Provide the (X, Y) coordinate of the cell's center where the given text is located.  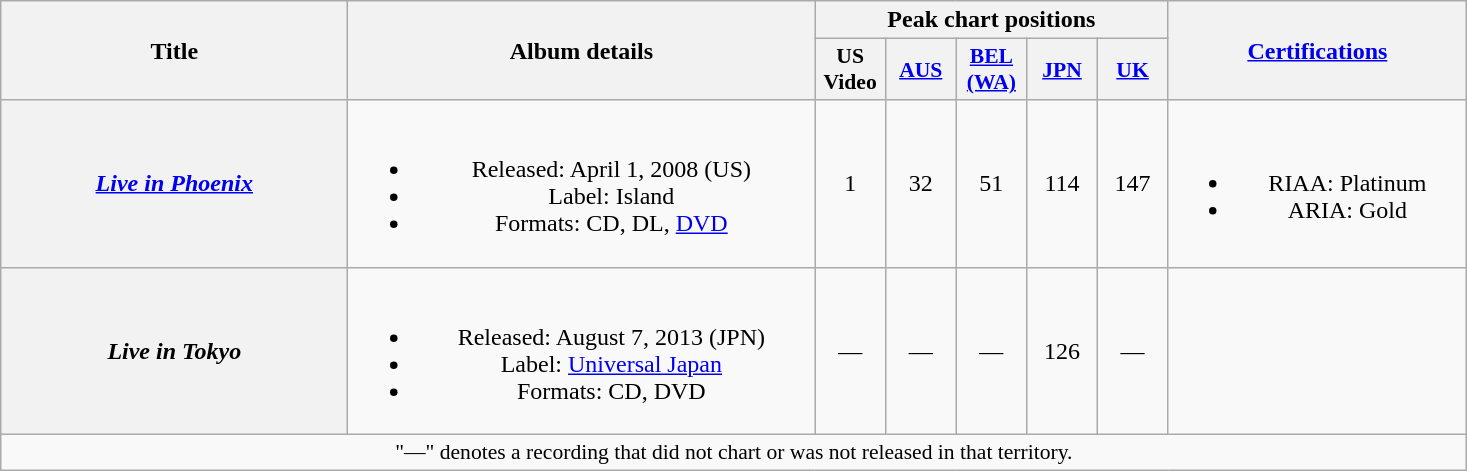
AUS (920, 70)
UK (1132, 70)
51 (992, 184)
JPN (1062, 70)
BEL(WA) (992, 70)
32 (920, 184)
US Video (850, 70)
Certifications (1318, 50)
Title (174, 50)
Released: April 1, 2008 (US)Label: IslandFormats: CD, DL, DVD (582, 184)
126 (1062, 350)
Live in Phoenix (174, 184)
Released: August 7, 2013 (JPN)Label: Universal JapanFormats: CD, DVD (582, 350)
114 (1062, 184)
RIAA: PlatinumARIA: Gold (1318, 184)
Album details (582, 50)
Peak chart positions (992, 20)
"—" denotes a recording that did not chart or was not released in that territory. (734, 452)
1 (850, 184)
147 (1132, 184)
Live in Tokyo (174, 350)
